Identify which cell holds the provided text, then report its [x, y] central coordinate. 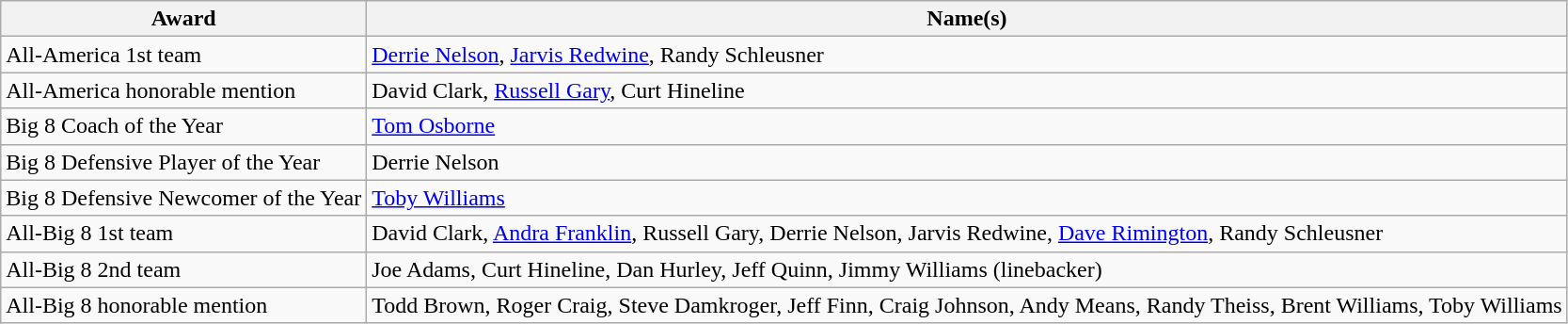
Joe Adams, Curt Hineline, Dan Hurley, Jeff Quinn, Jimmy Williams (linebacker) [967, 269]
Name(s) [967, 19]
Big 8 Defensive Player of the Year [184, 162]
Derrie Nelson, Jarvis Redwine, Randy Schleusner [967, 55]
Toby Williams [967, 198]
David Clark, Andra Franklin, Russell Gary, Derrie Nelson, Jarvis Redwine, Dave Rimington, Randy Schleusner [967, 234]
Derrie Nelson [967, 162]
All-Big 8 1st team [184, 234]
All-America honorable mention [184, 90]
All-America 1st team [184, 55]
Award [184, 19]
Big 8 Defensive Newcomer of the Year [184, 198]
David Clark, Russell Gary, Curt Hineline [967, 90]
Todd Brown, Roger Craig, Steve Damkroger, Jeff Finn, Craig Johnson, Andy Means, Randy Theiss, Brent Williams, Toby Williams [967, 305]
Tom Osborne [967, 126]
All-Big 8 2nd team [184, 269]
All-Big 8 honorable mention [184, 305]
Big 8 Coach of the Year [184, 126]
